Determine the [X, Y] coordinate at the center of the cell enclosing the given text.  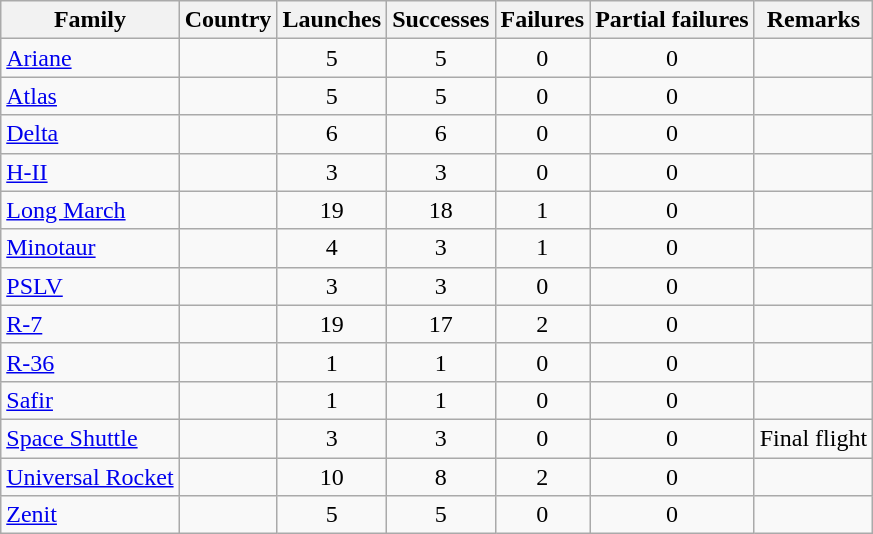
Family [90, 20]
8 [441, 477]
Atlas [90, 96]
R-36 [90, 362]
4 [332, 248]
Successes [441, 20]
Delta [90, 134]
Safir [90, 400]
Long March [90, 210]
17 [441, 324]
H-II [90, 172]
Ariane [90, 58]
10 [332, 477]
Final flight [813, 438]
18 [441, 210]
PSLV [90, 286]
Space Shuttle [90, 438]
Remarks [813, 20]
Universal Rocket [90, 477]
Failures [542, 20]
Zenit [90, 515]
R-7 [90, 324]
Partial failures [672, 20]
Launches [332, 20]
Country [228, 20]
Minotaur [90, 248]
